Return the (X, Y) coordinate for the center point of the cell that contains the specified text.  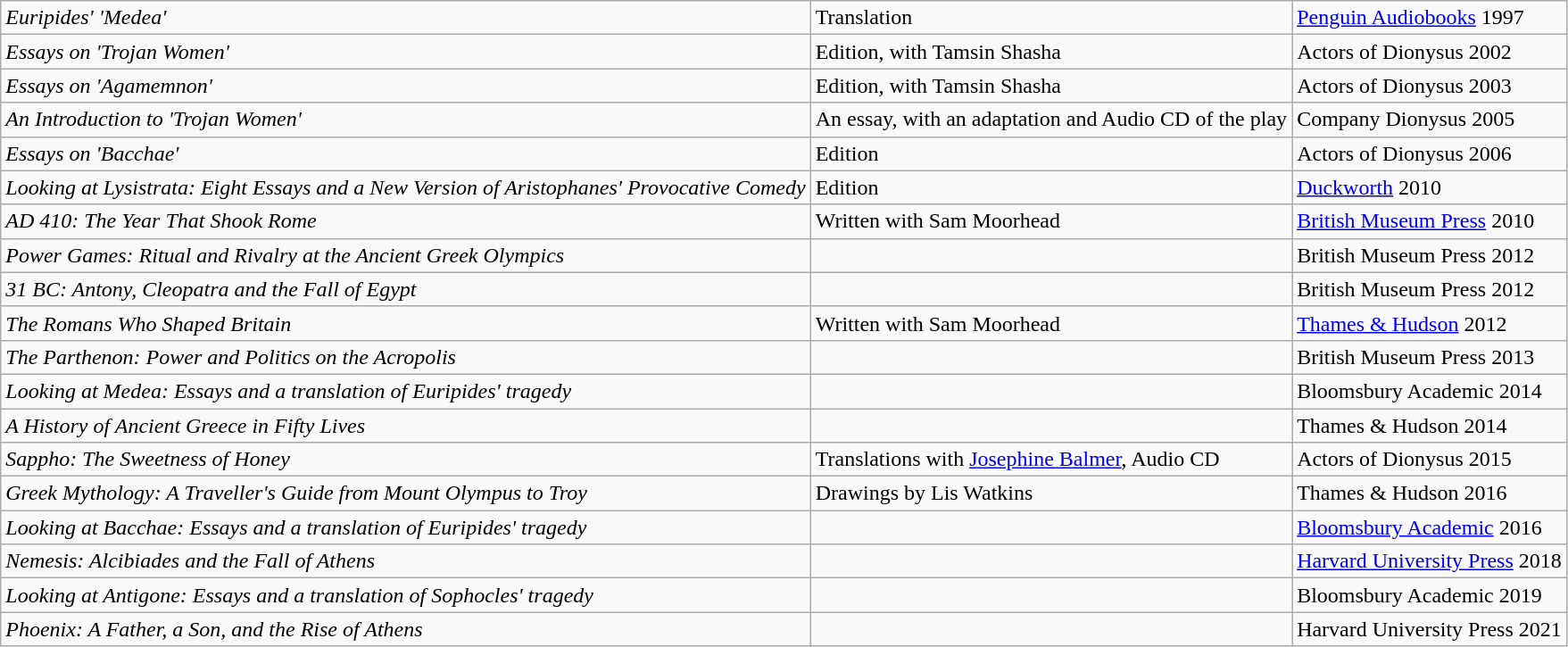
Essays on 'Agamemnon' (405, 86)
Looking at Lysistrata: Eight Essays and a New Version of Aristophanes' Provocative Comedy (405, 187)
Phoenix: A Father, a Son, and the Rise of Athens (405, 629)
Translation (1051, 18)
British Museum Press 2010 (1430, 221)
British Museum Press 2013 (1430, 357)
A History of Ancient Greece in Fifty Lives (405, 426)
Thames & Hudson 2016 (1430, 494)
Euripides' 'Medea' (405, 18)
Duckworth 2010 (1430, 187)
Essays on 'Trojan Women' (405, 52)
Nemesis: Alcibiades and the Fall of Athens (405, 561)
Actors of Dionysus 2006 (1430, 153)
Translations with Josephine Balmer, Audio CD (1051, 460)
Greek Mythology: A Traveller's Guide from Mount Olympus to Troy (405, 494)
An Introduction to 'Trojan Women' (405, 120)
Company Dionysus 2005 (1430, 120)
Power Games: Ritual and Rivalry at the Ancient Greek Olympics (405, 255)
Thames & Hudson 2014 (1430, 426)
An essay, with an adaptation and Audio CD of the play (1051, 120)
Actors of Dionysus 2003 (1430, 86)
Harvard University Press 2018 (1430, 561)
Bloomsbury Academic 2019 (1430, 595)
Looking at Medea: Essays and a translation of Euripides' tragedy (405, 391)
Looking at Bacchae: Essays and a translation of Euripides' tragedy (405, 527)
Actors of Dionysus 2015 (1430, 460)
Penguin Audiobooks 1997 (1430, 18)
Harvard University Press 2021 (1430, 629)
Sappho: The Sweetness of Honey (405, 460)
Actors of Dionysus 2002 (1430, 52)
Essays on 'Bacchae' (405, 153)
The Parthenon: Power and Politics on the Acropolis (405, 357)
31 BC: Antony, Cleopatra and the Fall of Egypt (405, 289)
Bloomsbury Academic 2016 (1430, 527)
Drawings by Lis Watkins (1051, 494)
Looking at Antigone: Essays and a translation of Sophocles' tragedy (405, 595)
AD 410: The Year That Shook Rome (405, 221)
Thames & Hudson 2012 (1430, 323)
The Romans Who Shaped Britain (405, 323)
Bloomsbury Academic 2014 (1430, 391)
